Search for the cell housing the specified text and yield its [x, y] center coordinate. 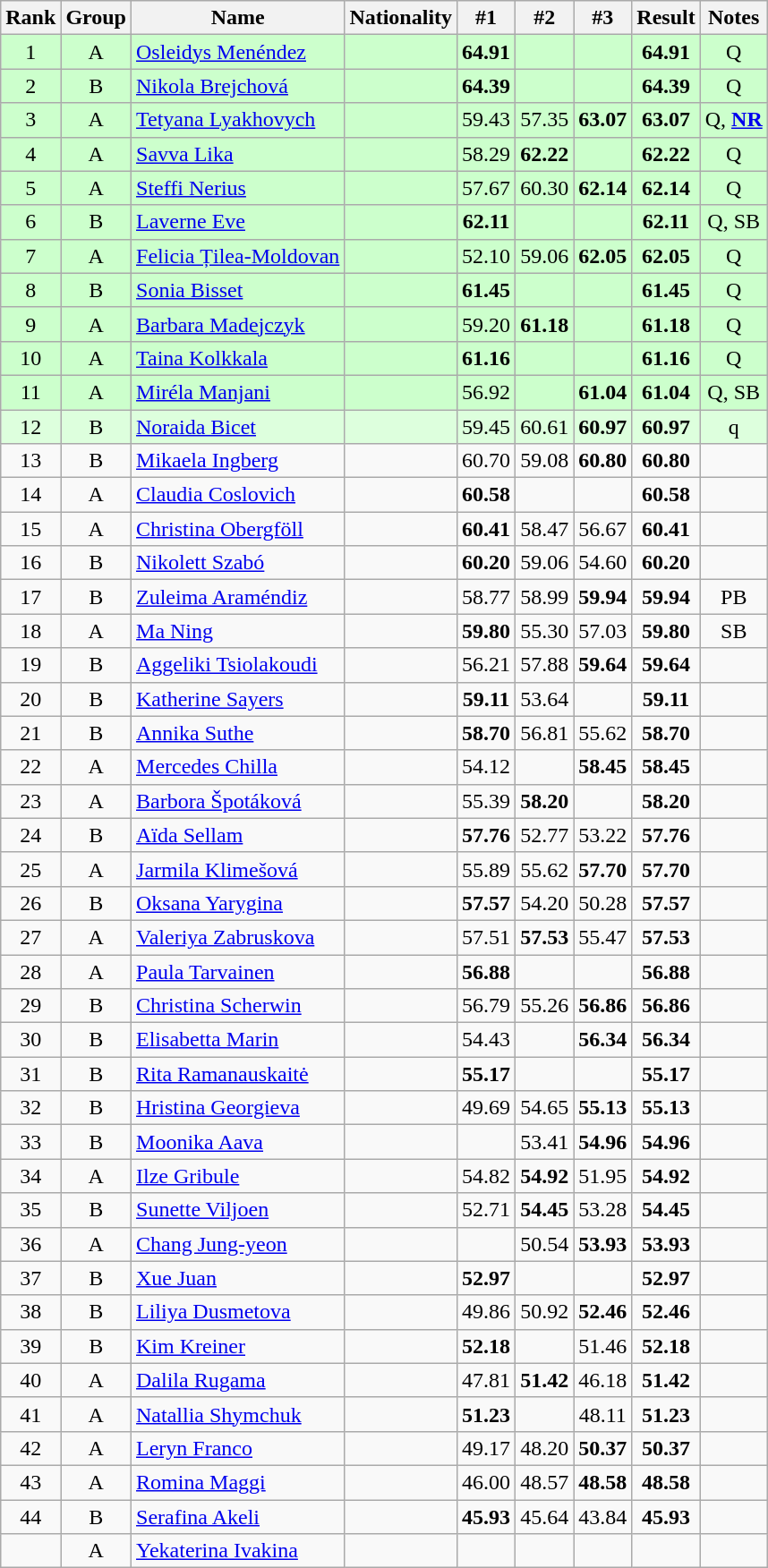
Savva Lika [238, 154]
Sonia Bisset [238, 290]
50.28 [603, 903]
24 [30, 835]
q [734, 427]
Elisabetta Marin [238, 1040]
54.12 [487, 767]
Yekaterina Ivakina [238, 1551]
Sunette Viljoen [238, 1210]
Tetyana Lyakhovych [238, 120]
40 [30, 1380]
56.92 [487, 392]
57.88 [544, 665]
Paula Tarvainen [238, 971]
Q, NR [734, 120]
Oksana Yarygina [238, 903]
Noraida Bicet [238, 427]
49.17 [487, 1448]
59.08 [544, 461]
42 [30, 1448]
Liliya Dusmetova [238, 1312]
Dalila Rugama [238, 1380]
#3 [603, 18]
60.61 [544, 427]
54.43 [487, 1040]
Ilze Gribule [238, 1176]
10 [30, 358]
56.79 [487, 1006]
55.39 [487, 801]
Jarmila Klimešová [238, 869]
25 [30, 869]
Mercedes Chilla [238, 767]
45.64 [544, 1517]
57.03 [603, 631]
Laverne Eve [238, 222]
50.92 [544, 1312]
54.60 [603, 563]
39 [30, 1346]
Barbora Špotáková [238, 801]
Valeriya Zabruskova [238, 937]
Katherine Sayers [238, 699]
55.47 [603, 937]
4 [30, 154]
36 [30, 1244]
55.89 [487, 869]
58.29 [487, 154]
Barbara Madejczyk [238, 324]
59.45 [487, 427]
53.22 [603, 835]
53.28 [603, 1210]
Nikola Brejchová [238, 86]
46.00 [487, 1482]
21 [30, 733]
Annika Suthe [238, 733]
58.99 [544, 597]
53.41 [544, 1142]
Chang Jung-yeon [238, 1244]
Taina Kolkkala [238, 358]
52.77 [544, 835]
41 [30, 1414]
29 [30, 1006]
Miréla Manjani [238, 392]
1 [30, 52]
9 [30, 324]
47.81 [487, 1380]
Result [666, 18]
32 [30, 1108]
PB [734, 597]
Moonika Aava [238, 1142]
33 [30, 1142]
#1 [487, 18]
58.47 [544, 529]
7 [30, 256]
Christina Scherwin [238, 1006]
5 [30, 188]
60.70 [487, 461]
Nationality [401, 18]
48.57 [544, 1482]
Romina Maggi [238, 1482]
54.82 [487, 1176]
52.10 [487, 256]
51.95 [603, 1176]
Serafina Akeli [238, 1517]
52.71 [487, 1210]
51.46 [603, 1346]
44 [30, 1517]
Rank [30, 18]
37 [30, 1278]
Steffi Nerius [238, 188]
43.84 [603, 1517]
28 [30, 971]
56.81 [544, 733]
54.20 [544, 903]
15 [30, 529]
27 [30, 937]
16 [30, 563]
Ma Ning [238, 631]
Felicia Țilea-Moldovan [238, 256]
Hristina Georgieva [238, 1108]
Aïda Sellam [238, 835]
26 [30, 903]
50.54 [544, 1244]
Rita Ramanauskaitė [238, 1074]
49.69 [487, 1108]
11 [30, 392]
Kim Kreiner [238, 1346]
55.30 [544, 631]
58.77 [487, 597]
22 [30, 767]
Christina Obergföll [238, 529]
19 [30, 665]
Natallia Shymchuk [238, 1414]
54.65 [544, 1108]
2 [30, 86]
12 [30, 427]
8 [30, 290]
34 [30, 1176]
46.18 [603, 1380]
38 [30, 1312]
Group [97, 18]
Aggeliki Tsiolakoudi [238, 665]
Osleidys Menéndez [238, 52]
3 [30, 120]
Zuleima Araméndiz [238, 597]
48.20 [544, 1448]
48.11 [603, 1414]
57.35 [544, 120]
31 [30, 1074]
30 [30, 1040]
56.67 [603, 529]
56.21 [487, 665]
14 [30, 495]
20 [30, 699]
35 [30, 1210]
Mikaela Ingberg [238, 461]
60.30 [544, 188]
53.64 [544, 699]
59.20 [487, 324]
57.51 [487, 937]
43 [30, 1482]
Name [238, 18]
Notes [734, 18]
59.43 [487, 120]
Nikolett Szabó [238, 563]
Xue Juan [238, 1278]
57.67 [487, 188]
18 [30, 631]
23 [30, 801]
Claudia Coslovich [238, 495]
49.86 [487, 1312]
55.26 [544, 1006]
#2 [544, 18]
17 [30, 597]
6 [30, 222]
Leryn Franco [238, 1448]
SB [734, 631]
13 [30, 461]
